For the text-containing cell, return its midpoint in (x, y) coordinate format. 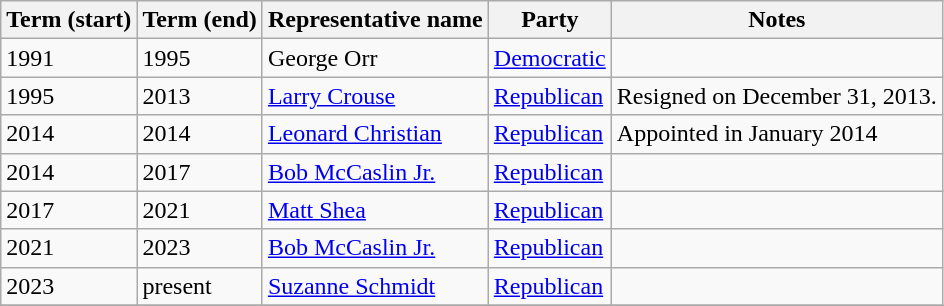
Resigned on December 31, 2013. (776, 96)
present (200, 286)
Suzanne Schmidt (375, 286)
Party (550, 20)
Term (end) (200, 20)
2013 (200, 96)
Matt Shea (375, 210)
Appointed in January 2014 (776, 134)
Democratic (550, 58)
Notes (776, 20)
Term (start) (69, 20)
George Orr (375, 58)
Leonard Christian (375, 134)
1991 (69, 58)
Larry Crouse (375, 96)
Representative name (375, 20)
